Return the [x, y] coordinate for the center point of the cell that contains the specified text.  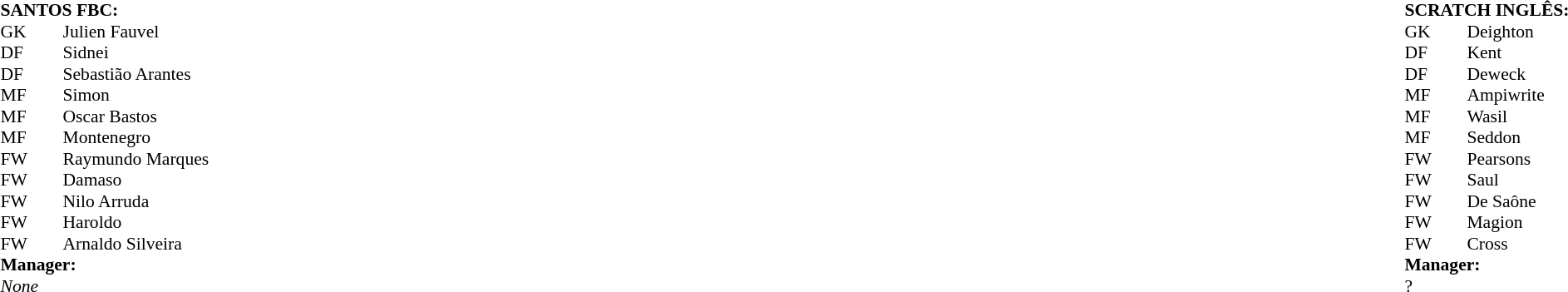
Julien Fauvel [136, 32]
Manager: [105, 265]
Oscar Bastos [136, 116]
Haroldo [136, 222]
Damaso [136, 181]
Montenegro [136, 137]
Raymundo Marques [136, 159]
SANTOS FBC: [105, 11]
Sebastião Arantes [136, 74]
Simon [136, 96]
Nilo Arruda [136, 201]
Arnaldo Silveira [136, 244]
Sidnei [136, 52]
